Determine the (X, Y) coordinate at the center of the cell enclosing the given text.  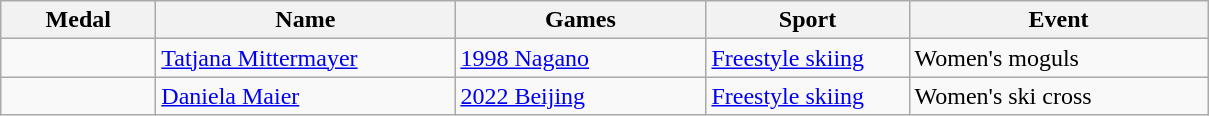
Name (306, 20)
Medal (78, 20)
Sport (808, 20)
Women's moguls (1058, 58)
Event (1058, 20)
2022 Beijing (580, 96)
Tatjana Mittermayer (306, 58)
Daniela Maier (306, 96)
Games (580, 20)
1998 Nagano (580, 58)
Women's ski cross (1058, 96)
